Return (x, y) of the center of cell containing provided text 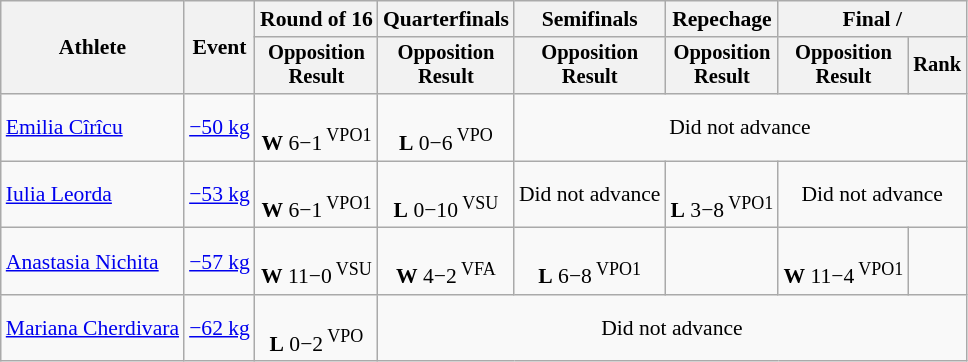
Anastasia Nichita (92, 262)
Rank (937, 66)
W 4−2 VFA (446, 262)
Emilia Cîrîcu (92, 128)
−62 kg (220, 328)
Round of 16 (316, 19)
Quarterfinals (446, 19)
−53 kg (220, 194)
Iulia Leorda (92, 194)
L 0−2 VPO (316, 328)
Event (220, 48)
W 11−4 VPO1 (843, 262)
L 6−8 VPO1 (590, 262)
−50 kg (220, 128)
Athlete (92, 48)
L 0−10 VSU (446, 194)
Repechage (722, 19)
−57 kg (220, 262)
Semifinals (590, 19)
Final / (872, 19)
Mariana Cherdivara (92, 328)
W 11−0 VSU (316, 262)
L 0−6 VPO (446, 128)
L 3−8 VPO1 (722, 194)
